Detect which cell encompasses the target text, then output its [X, Y] center coordinate. 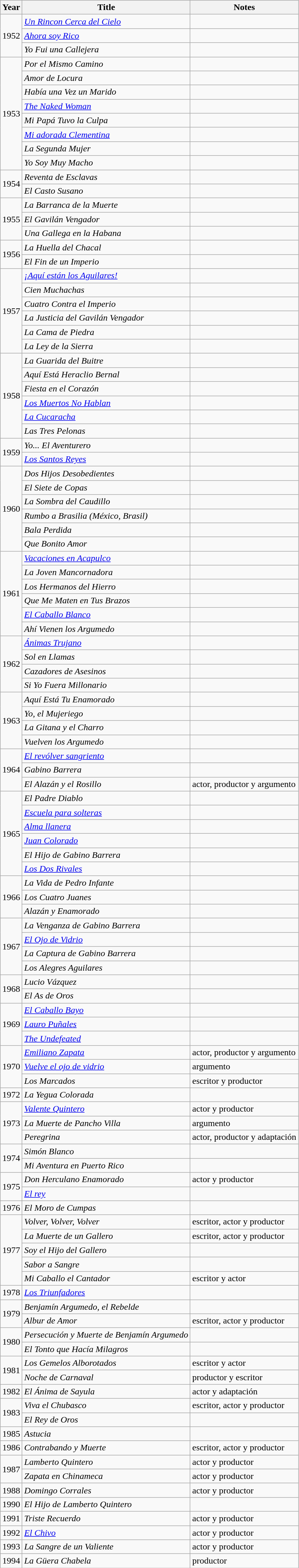
Soy el Hijo del Gallero [106, 1250]
Year [11, 7]
El Caballo Bayo [106, 1010]
Benjamín Argumedo, el Rebelde [106, 1306]
1972 [11, 1095]
1970 [11, 1066]
Bala Perdida [106, 530]
La Muerte de un Gallero [106, 1236]
Sabor a Sangre [106, 1264]
El Fin de un Imperio [106, 262]
1957 [11, 311]
1968 [11, 989]
Dos Hijos Desobedientes [106, 473]
Astucia [106, 1434]
¡Aquí están los Aguilares! [106, 276]
Por el Mismo Camino [106, 64]
El revólver sangriento [106, 756]
1979 [11, 1313]
1961 [11, 593]
El Tonto que Hacía Milagros [106, 1349]
Los Alegres Aguilares [106, 968]
Cuatro Contra el Imperio [106, 304]
La Barranca de la Muerte [106, 205]
Yo Fui una Callejera [106, 50]
1953 [11, 113]
Ahí Vienen los Argumedo [106, 629]
1986 [11, 1448]
productor [244, 1561]
1993 [11, 1547]
Persecución y Muerte de Benjamín Argumedo [106, 1335]
Cien Muchachas [106, 290]
Escuela para solteras [106, 812]
1963 [11, 721]
Aquí Está Tu Enamorado [106, 699]
El Moro de Cumpas [106, 1208]
Sol en Llamas [106, 657]
El Hijo de Lamberto Quintero [106, 1504]
La Segunda Mujer [106, 148]
1965 [11, 833]
1955 [11, 219]
Alazán y Enamorado [106, 911]
Mi Aventura en Puerto Rico [106, 1165]
1969 [11, 1024]
Cazadores de Asesinos [106, 671]
Title [106, 7]
El Ojo de Vidrio [106, 939]
1959 [11, 452]
La Sangre de un Valiente [106, 1547]
Triste Recuerdo [106, 1518]
Los Muertos No Hablan [106, 403]
La Vida de Pedro Infante [106, 883]
Si Yo Fuera Millonario [106, 685]
1991 [11, 1518]
1987 [11, 1469]
1978 [11, 1292]
1992 [11, 1533]
La Venganza de Gabino Barrera [106, 925]
1988 [11, 1490]
Un Rincon Cerca del Cielo [106, 22]
Contrabando y Muerte [106, 1448]
La Justicia del Gavilán Vengador [106, 318]
Los Hermanos del Hierro [106, 586]
La Cama de Piedra [106, 332]
1954 [11, 184]
El Siete de Copas [106, 488]
1958 [11, 396]
El Chivo [106, 1533]
Vuelve el ojo de vidrio [106, 1066]
Simón Blanco [106, 1151]
actor y adaptación [244, 1391]
El Gavilán Vengador [106, 219]
Amor de Locura [106, 78]
Ahora soy Rico [106, 36]
Zapata en Chinameca [106, 1476]
The Undefeated [106, 1038]
1990 [11, 1504]
Albur de Amor [106, 1321]
El Caballo Blanco [106, 614]
Los Santos Reyes [106, 459]
Yo, el Mujeriego [106, 714]
Noche de Carnaval [106, 1377]
Viva el Chubasco [106, 1405]
La Guarida del Buitre [106, 360]
La Muerte de Pancho Villa [106, 1123]
Lucio Vázquez [106, 982]
El Padre Diablo [106, 798]
1980 [11, 1342]
Los Triunfadores [106, 1292]
Los Gemelos Alborotados [106, 1363]
Las Tres Pelonas [106, 431]
Notes [244, 7]
El Rey de Oros [106, 1420]
Mi adorada Clementina [106, 134]
Domingo Corrales [106, 1490]
Emiliano Zapata [106, 1052]
1977 [11, 1250]
1994 [11, 1561]
1952 [11, 36]
1966 [11, 897]
La Ley de la Sierra [106, 346]
La Gitana y el Charro [106, 728]
El As de Oros [106, 996]
Alma llanera [106, 826]
Gabino Barrera [106, 770]
1960 [11, 509]
1956 [11, 255]
1962 [11, 664]
1964 [11, 770]
1973 [11, 1123]
El Hijo de Gabino Barrera [106, 854]
Que Bonito Amor [106, 544]
1967 [11, 947]
Vacaciones en Acapulco [106, 558]
1976 [11, 1208]
actor, productor y adaptación [244, 1137]
La Yegua Colorada [106, 1095]
Mi Caballo el Cantador [106, 1278]
El Casto Susano [106, 191]
Mi Papá Tuvo la Culpa [106, 120]
Volver, Volver, Volver [106, 1222]
Yo Soy Muy Macho [106, 163]
Peregrina [106, 1137]
Una Gallega en la Habana [106, 233]
Yo... El Aventurero [106, 445]
1981 [11, 1370]
1982 [11, 1391]
Había una Vez un Marido [106, 92]
1975 [11, 1187]
El Alazán y el Rosillo [106, 784]
Los Cuatro Juanes [106, 897]
Don Herculano Enamorado [106, 1180]
Fiesta en el Corazón [106, 388]
Ánimas Trujano [106, 643]
El Ánima de Sayula [106, 1391]
El rey [106, 1194]
La Captura de Gabino Barrera [106, 954]
La Güera Chabela [106, 1561]
Los Marcados [106, 1081]
La Sombra del Caudillo [106, 502]
Rumbo a Brasilia (México, Brasil) [106, 516]
Aquí Está Heraclio Bernal [106, 374]
Valente Quintero [106, 1109]
Lamberto Quintero [106, 1462]
La Huella del Chacal [106, 247]
escritor y productor [244, 1081]
productor y escritor [244, 1377]
1974 [11, 1158]
Reventa de Esclavas [106, 177]
Los Dos Rivales [106, 869]
Que Me Maten en Tus Brazos [106, 600]
1985 [11, 1434]
La Joven Mancornadora [106, 572]
La Cucaracha [106, 417]
Juan Colorado [106, 840]
1983 [11, 1413]
The Naked Woman [106, 106]
Vuelven los Argumedo [106, 742]
Lauro Puñales [106, 1024]
